Capture the cell that displays the provided text and extract its (x, y) central coordinate. 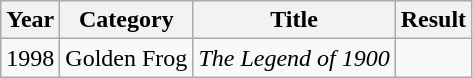
Year (30, 20)
Golden Frog (126, 58)
Title (294, 20)
The Legend of 1900 (294, 58)
1998 (30, 58)
Category (126, 20)
Result (433, 20)
